Provide the [x, y] coordinate of the cell's center where the given text is located.  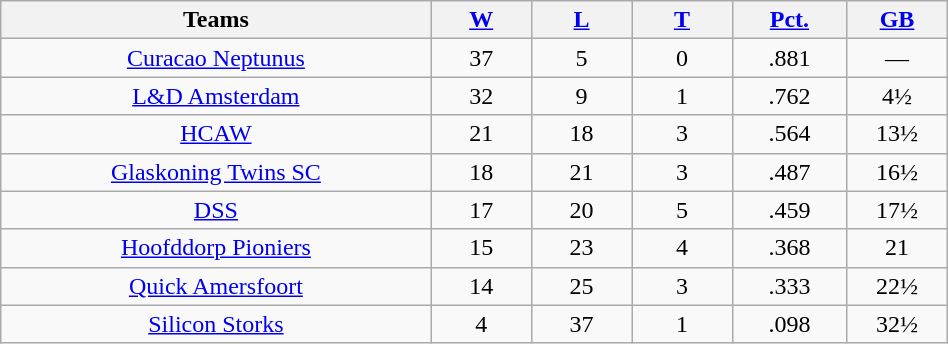
13½ [897, 134]
.333 [790, 286]
25 [581, 286]
Teams [216, 20]
T [682, 20]
HCAW [216, 134]
Glaskoning Twins SC [216, 172]
15 [481, 248]
W [481, 20]
.487 [790, 172]
4½ [897, 96]
0 [682, 58]
— [897, 58]
Hoofddorp Pioniers [216, 248]
Silicon Storks [216, 324]
L [581, 20]
Pct. [790, 20]
.098 [790, 324]
.459 [790, 210]
32 [481, 96]
Quick Amersfoort [216, 286]
17 [481, 210]
.881 [790, 58]
14 [481, 286]
9 [581, 96]
.368 [790, 248]
.762 [790, 96]
L&D Amsterdam [216, 96]
23 [581, 248]
20 [581, 210]
17½ [897, 210]
.564 [790, 134]
32½ [897, 324]
DSS [216, 210]
22½ [897, 286]
GB [897, 20]
16½ [897, 172]
Curacao Neptunus [216, 58]
